Output the (X, Y) coordinate of the center of the cell containing the given text.  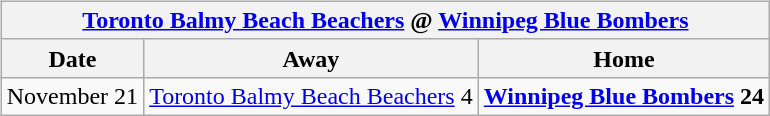
Winnipeg Blue Bombers 24 (624, 96)
Date (72, 58)
Home (624, 58)
Toronto Balmy Beach Beachers @ Winnipeg Blue Bombers (385, 20)
Toronto Balmy Beach Beachers 4 (312, 96)
Away (312, 58)
November 21 (72, 96)
